Return the [X, Y] coordinate for the center point of the cell that contains the specified text.  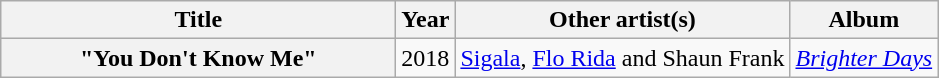
Sigala, Flo Rida and Shaun Frank [622, 58]
Album [864, 20]
Title [198, 20]
Other artist(s) [622, 20]
"You Don't Know Me" [198, 58]
2018 [426, 58]
Year [426, 20]
Brighter Days [864, 58]
